Return (X, Y) of the center of cell containing provided text 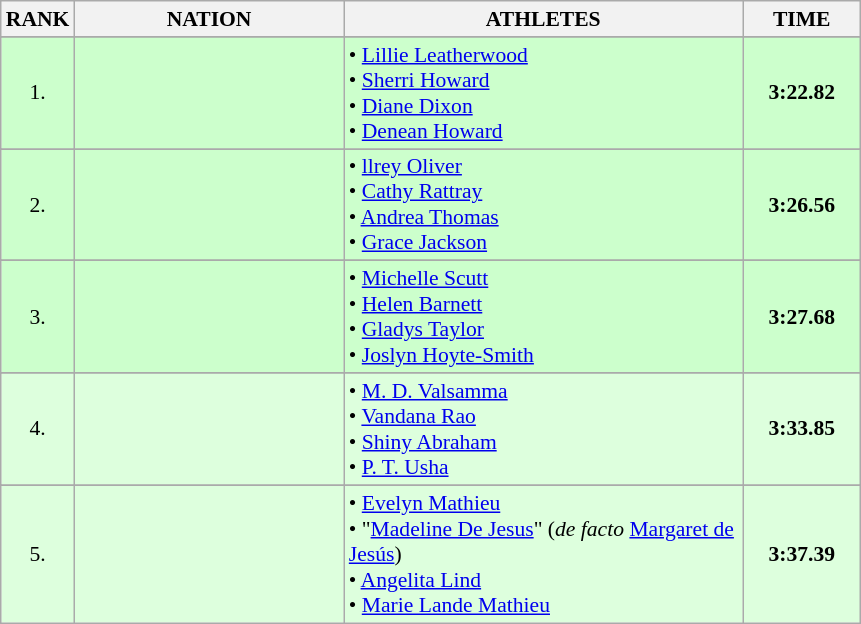
5. (38, 554)
3:33.85 (802, 429)
• llrey Oliver• Cathy Rattray• Andrea Thomas• Grace Jackson (544, 205)
• Michelle Scutt• Helen Barnett• Gladys Taylor• Joslyn Hoyte-Smith (544, 317)
• M. D. Valsamma• Vandana Rao• Shiny Abraham• P. T. Usha (544, 429)
• Lillie Leatherwood• Sherri Howard• Diane Dixon• Denean Howard (544, 93)
2. (38, 205)
3:27.68 (802, 317)
ATHLETES (544, 19)
• Evelyn Mathieu• "Madeline De Jesus" (de facto Margaret de Jesús)• Angelita Lind• Marie Lande Mathieu (544, 554)
1. (38, 93)
NATION (208, 19)
3:37.39 (802, 554)
TIME (802, 19)
RANK (38, 19)
3:22.82 (802, 93)
4. (38, 429)
3:26.56 (802, 205)
3. (38, 317)
